Output the (x, y) coordinate of the center of the cell containing the given text.  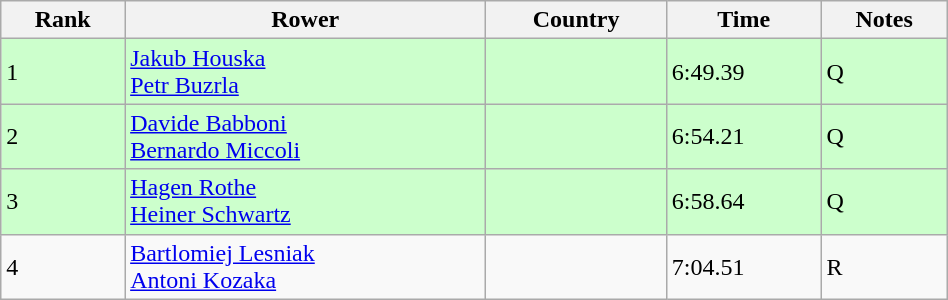
6:49.39 (744, 72)
6:58.64 (744, 202)
4 (63, 266)
Notes (884, 20)
7:04.51 (744, 266)
3 (63, 202)
Hagen RotheHeiner Schwartz (306, 202)
Jakub HouskaPetr Buzrla (306, 72)
6:54.21 (744, 136)
R (884, 266)
Davide BabboniBernardo Miccoli (306, 136)
Rower (306, 20)
2 (63, 136)
Rank (63, 20)
1 (63, 72)
Bartlomiej LesniakAntoni Kozaka (306, 266)
Time (744, 20)
Country (576, 20)
